Find where the given text appears and provide that cell's center as [x, y] coordinate. 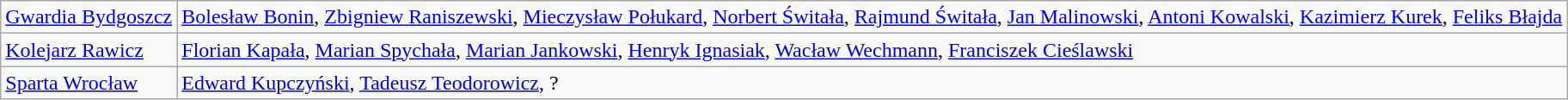
Florian Kapała, Marian Spychała, Marian Jankowski, Henryk Ignasiak, Wacław Wechmann, Franciszek Cieślawski [872, 50]
Kolejarz Rawicz [89, 50]
Edward Kupczyński, Tadeusz Teodorowicz, ? [872, 83]
Gwardia Bydgoszcz [89, 17]
Sparta Wrocław [89, 83]
